Scan for the cell matching the given text and deliver its [x, y] coordinate at center. 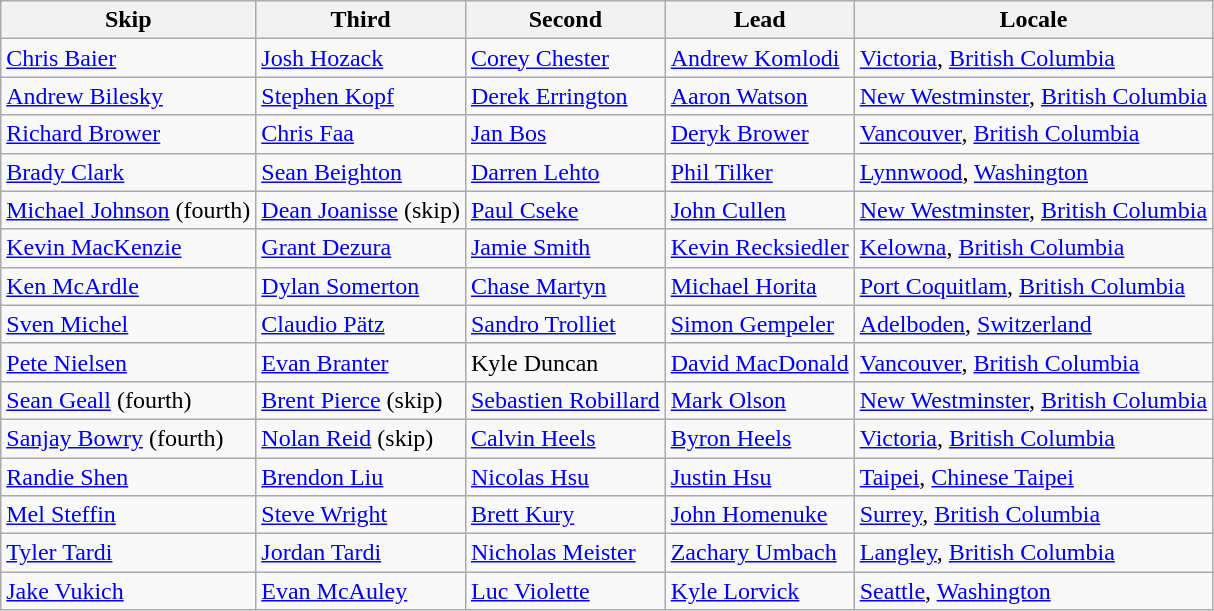
Lynnwood, Washington [1033, 172]
Chris Faa [361, 134]
Sandro Trolliet [565, 324]
Deryk Brower [760, 134]
Mark Olson [760, 400]
Brent Pierce (skip) [361, 400]
Josh Hozack [361, 58]
Seattle, Washington [1033, 591]
Chase Martyn [565, 286]
Evan McAuley [361, 591]
Langley, British Columbia [1033, 553]
Dylan Somerton [361, 286]
Steve Wright [361, 515]
Brady Clark [128, 172]
Corey Chester [565, 58]
Third [361, 20]
Lead [760, 20]
Luc Violette [565, 591]
Chris Baier [128, 58]
Paul Cseke [565, 210]
Kevin Recksiedler [760, 248]
Kyle Duncan [565, 362]
Michael Horita [760, 286]
Zachary Umbach [760, 553]
Sven Michel [128, 324]
Andrew Bilesky [128, 96]
Skip [128, 20]
Adelboden, Switzerland [1033, 324]
Calvin Heels [565, 438]
Randie Shen [128, 477]
Stephen Kopf [361, 96]
David MacDonald [760, 362]
Sanjay Bowry (fourth) [128, 438]
Taipei, Chinese Taipei [1033, 477]
Second [565, 20]
Sean Geall (fourth) [128, 400]
Kevin MacKenzie [128, 248]
Aaron Watson [760, 96]
Kyle Lorvick [760, 591]
Jake Vukich [128, 591]
Tyler Tardi [128, 553]
Evan Branter [361, 362]
Pete Nielsen [128, 362]
Port Coquitlam, British Columbia [1033, 286]
Simon Gempeler [760, 324]
John Homenuke [760, 515]
Brett Kury [565, 515]
Surrey, British Columbia [1033, 515]
John Cullen [760, 210]
Nolan Reid (skip) [361, 438]
Ken McArdle [128, 286]
Locale [1033, 20]
Andrew Komlodi [760, 58]
Grant Dezura [361, 248]
Michael Johnson (fourth) [128, 210]
Darren Lehto [565, 172]
Mel Steffin [128, 515]
Nicolas Hsu [565, 477]
Dean Joanisse (skip) [361, 210]
Jamie Smith [565, 248]
Sean Beighton [361, 172]
Sebastien Robillard [565, 400]
Derek Errington [565, 96]
Brendon Liu [361, 477]
Phil Tilker [760, 172]
Richard Brower [128, 134]
Kelowna, British Columbia [1033, 248]
Nicholas Meister [565, 553]
Jordan Tardi [361, 553]
Claudio Pätz [361, 324]
Justin Hsu [760, 477]
Byron Heels [760, 438]
Jan Bos [565, 134]
